Search for the cell housing the specified text and yield its [x, y] center coordinate. 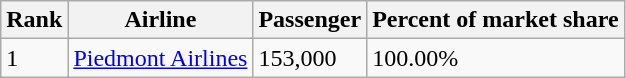
100.00% [496, 58]
Airline [160, 20]
Piedmont Airlines [160, 58]
Passenger [310, 20]
Percent of market share [496, 20]
1 [34, 58]
153,000 [310, 58]
Rank [34, 20]
